For the text-containing cell, return its midpoint in [x, y] coordinate format. 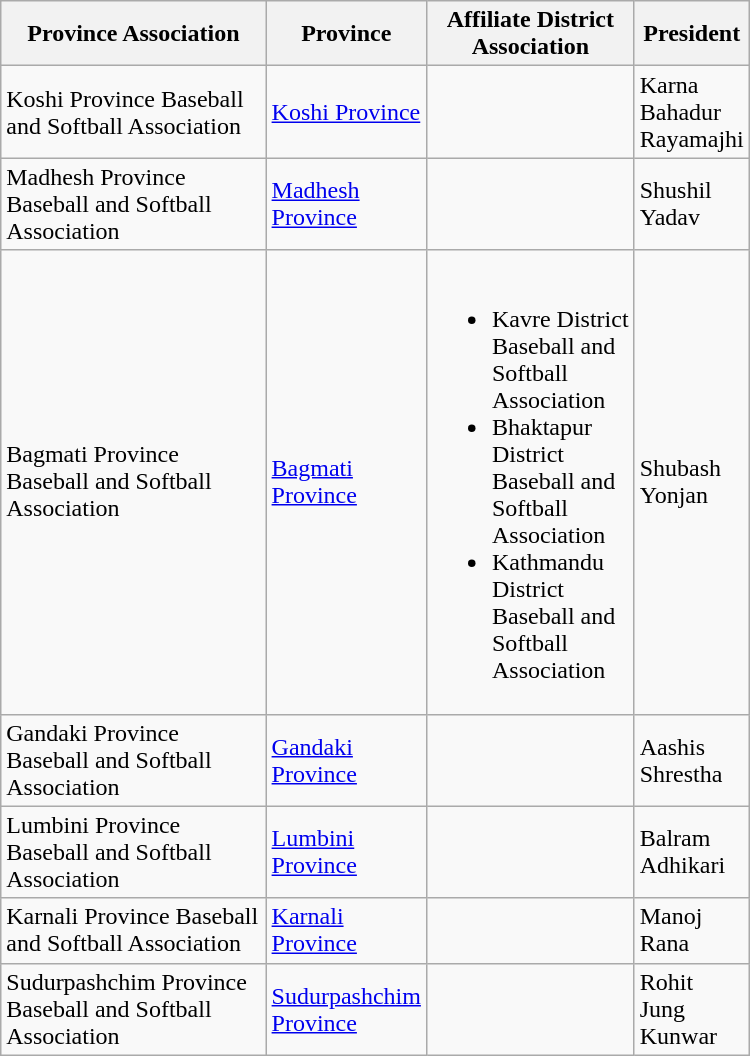
Aashis Shrestha [692, 760]
Province Association [134, 34]
Balram Adhikari [692, 852]
Koshi Province Baseball and Softball Association [134, 112]
President [692, 34]
Manoj Rana [692, 930]
Karnali Province [346, 930]
Bagmati Province Baseball and Softball Association [134, 482]
Sudurpashchim Province [346, 1009]
Rohit Jung Kunwar [692, 1009]
Shushil Yadav [692, 204]
Sudurpashchim Province Baseball and Softball Association [134, 1009]
Madhesh Province [346, 204]
Lumbini Province [346, 852]
Gandaki Province Baseball and Softball Association [134, 760]
Lumbini Province Baseball and Softball Association [134, 852]
Bagmati Province [346, 482]
Karnali Province Baseball and Softball Association [134, 930]
Madhesh Province Baseball and Softball Association [134, 204]
Karna Bahadur Rayamajhi [692, 112]
Affiliate District Association [530, 34]
Province [346, 34]
Koshi Province [346, 112]
Shubash Yonjan [692, 482]
Gandaki Province [346, 760]
